Find where the given text appears and provide that cell's center as [x, y] coordinate. 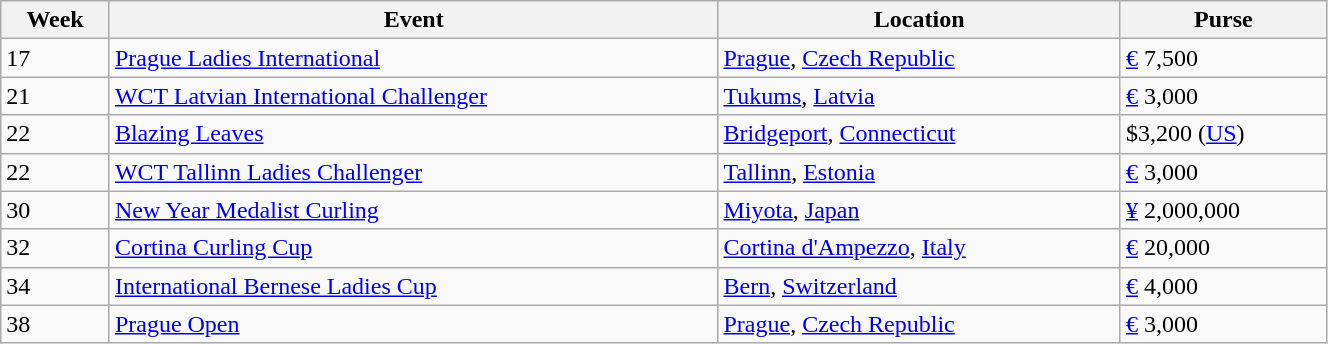
Purse [1223, 20]
Prague Ladies International [414, 58]
Cortina Curling Cup [414, 248]
30 [56, 210]
€ 7,500 [1223, 58]
Cortina d'Ampezzo, Italy [919, 248]
€ 4,000 [1223, 286]
Prague Open [414, 324]
Tukums, Latvia [919, 96]
32 [56, 248]
New Year Medalist Curling [414, 210]
$3,200 (US) [1223, 134]
34 [56, 286]
Location [919, 20]
International Bernese Ladies Cup [414, 286]
Event [414, 20]
21 [56, 96]
Miyota, Japan [919, 210]
Bridgeport, Connecticut [919, 134]
Bern, Switzerland [919, 286]
Blazing Leaves [414, 134]
Week [56, 20]
¥ 2,000,000 [1223, 210]
17 [56, 58]
38 [56, 324]
WCT Tallinn Ladies Challenger [414, 172]
€ 20,000 [1223, 248]
Tallinn, Estonia [919, 172]
WCT Latvian International Challenger [414, 96]
